Provide the [X, Y] coordinate of the cell's center where the given text is located.  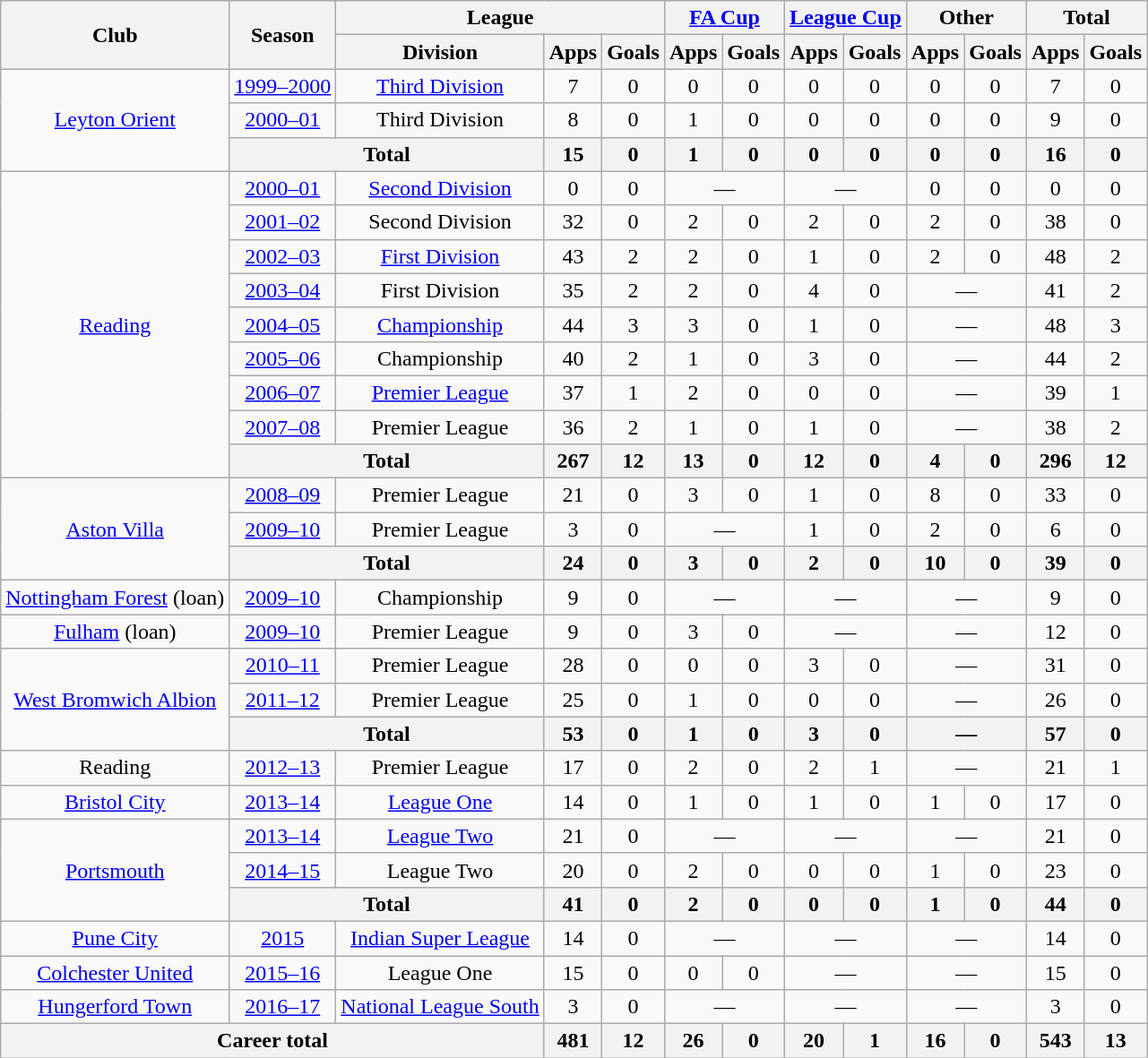
2011–12 [283, 700]
League Cup [846, 18]
28 [573, 666]
43 [573, 256]
1999–2000 [283, 86]
Season [283, 35]
2002–03 [283, 256]
Division [440, 52]
2004–05 [283, 324]
Bristol City [115, 802]
267 [573, 461]
Nottingham Forest (loan) [115, 598]
Portsmouth [115, 870]
Career total [272, 1041]
2014–15 [283, 870]
National League South [440, 1007]
Colchester United [115, 972]
2007–08 [283, 427]
Leyton Orient [115, 120]
2016–17 [283, 1007]
2006–07 [283, 392]
24 [573, 563]
Pune City [115, 938]
2003–04 [283, 290]
31 [1055, 666]
West Bromwich Albion [115, 700]
57 [1055, 734]
53 [573, 734]
2012–13 [283, 768]
543 [1055, 1041]
Aston Villa [115, 529]
Indian Super League [440, 938]
FA Cup [724, 18]
2005–06 [283, 358]
481 [573, 1041]
2008–09 [283, 495]
25 [573, 700]
Other [966, 18]
32 [573, 222]
23 [1055, 870]
2010–11 [283, 666]
37 [573, 392]
Hungerford Town [115, 1007]
36 [573, 427]
40 [573, 358]
10 [935, 563]
35 [573, 290]
33 [1055, 495]
Fulham (loan) [115, 632]
Club [115, 35]
League [500, 18]
2001–02 [283, 222]
6 [1055, 529]
2015 [283, 938]
296 [1055, 461]
2015–16 [283, 972]
